Return the [X, Y] coordinate for the center point of the cell that contains the specified text.  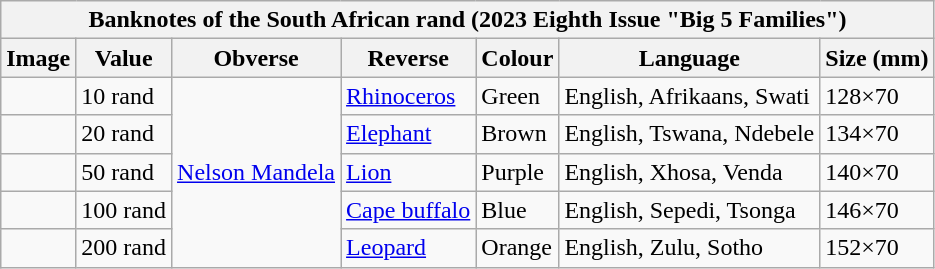
Brown [518, 134]
Colour [518, 58]
English, Afrikaans, Swati [690, 96]
English, Tswana, Ndebele [690, 134]
Blue [518, 210]
Value [124, 58]
English, Xhosa, Venda [690, 172]
Leopard [408, 248]
152×70 [877, 248]
Size (mm) [877, 58]
Rhinoceros [408, 96]
140×70 [877, 172]
128×70 [877, 96]
Language [690, 58]
English, Zulu, Sotho [690, 248]
Orange [518, 248]
Image [38, 58]
Banknotes of the South African rand (2023 Eighth Issue "Big 5 Families") [468, 20]
50 rand [124, 172]
20 rand [124, 134]
134×70 [877, 134]
English, Sepedi, Tsonga [690, 210]
Cape buffalo [408, 210]
146×70 [877, 210]
Lion [408, 172]
200 rand [124, 248]
Elephant [408, 134]
Obverse [256, 58]
Nelson Mandela [256, 172]
Green [518, 96]
10 rand [124, 96]
100 rand [124, 210]
Purple [518, 172]
Reverse [408, 58]
